Pinpoint the cell where the given text exists, returning its [x, y] midpoint coordinate. 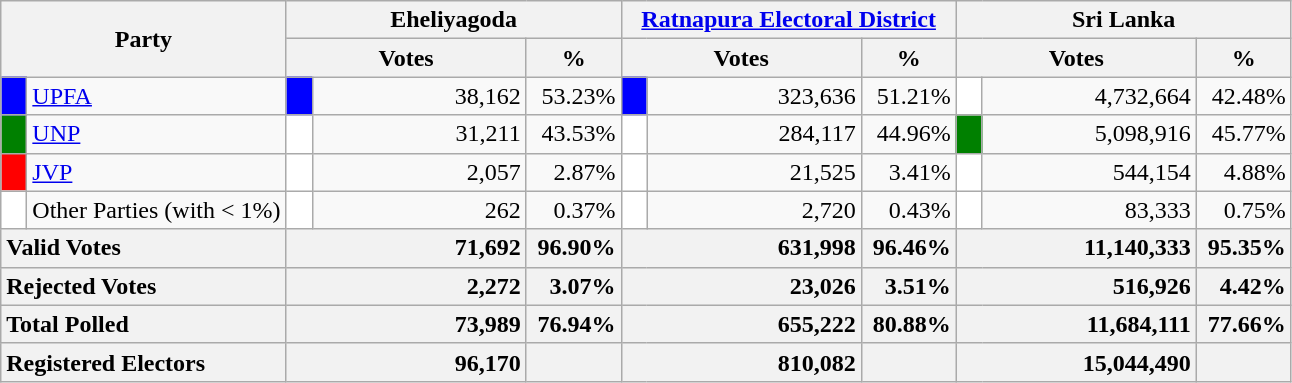
15,044,490 [1076, 362]
UPFA [156, 96]
Valid Votes [144, 248]
2,272 [406, 286]
77.66% [1244, 324]
2,720 [754, 210]
3.41% [908, 172]
544,154 [1089, 172]
83,333 [1089, 210]
53.23% [574, 96]
655,222 [741, 324]
3.51% [908, 286]
4.88% [1244, 172]
2.87% [574, 172]
631,998 [741, 248]
43.53% [574, 134]
284,117 [754, 134]
4.42% [1244, 286]
11,140,333 [1076, 248]
42.48% [1244, 96]
95.35% [1244, 248]
38,162 [419, 96]
45.77% [1244, 134]
31,211 [419, 134]
3.07% [574, 286]
21,525 [754, 172]
Ratnapura Electoral District [788, 20]
0.37% [574, 210]
96,170 [406, 362]
4,732,664 [1089, 96]
810,082 [741, 362]
71,692 [406, 248]
Sri Lanka [1124, 20]
262 [419, 210]
2,057 [419, 172]
5,098,916 [1089, 134]
0.43% [908, 210]
96.90% [574, 248]
80.88% [908, 324]
JVP [156, 172]
76.94% [574, 324]
Other Parties (with < 1%) [156, 210]
23,026 [741, 286]
323,636 [754, 96]
11,684,111 [1076, 324]
51.21% [908, 96]
Rejected Votes [144, 286]
Party [144, 39]
73,989 [406, 324]
0.75% [1244, 210]
516,926 [1076, 286]
44.96% [908, 134]
UNP [156, 134]
Registered Electors [144, 362]
96.46% [908, 248]
Eheliyagoda [454, 20]
Total Polled [144, 324]
